Extract the (X, Y) coordinate from the center of the cell holding the provided text.  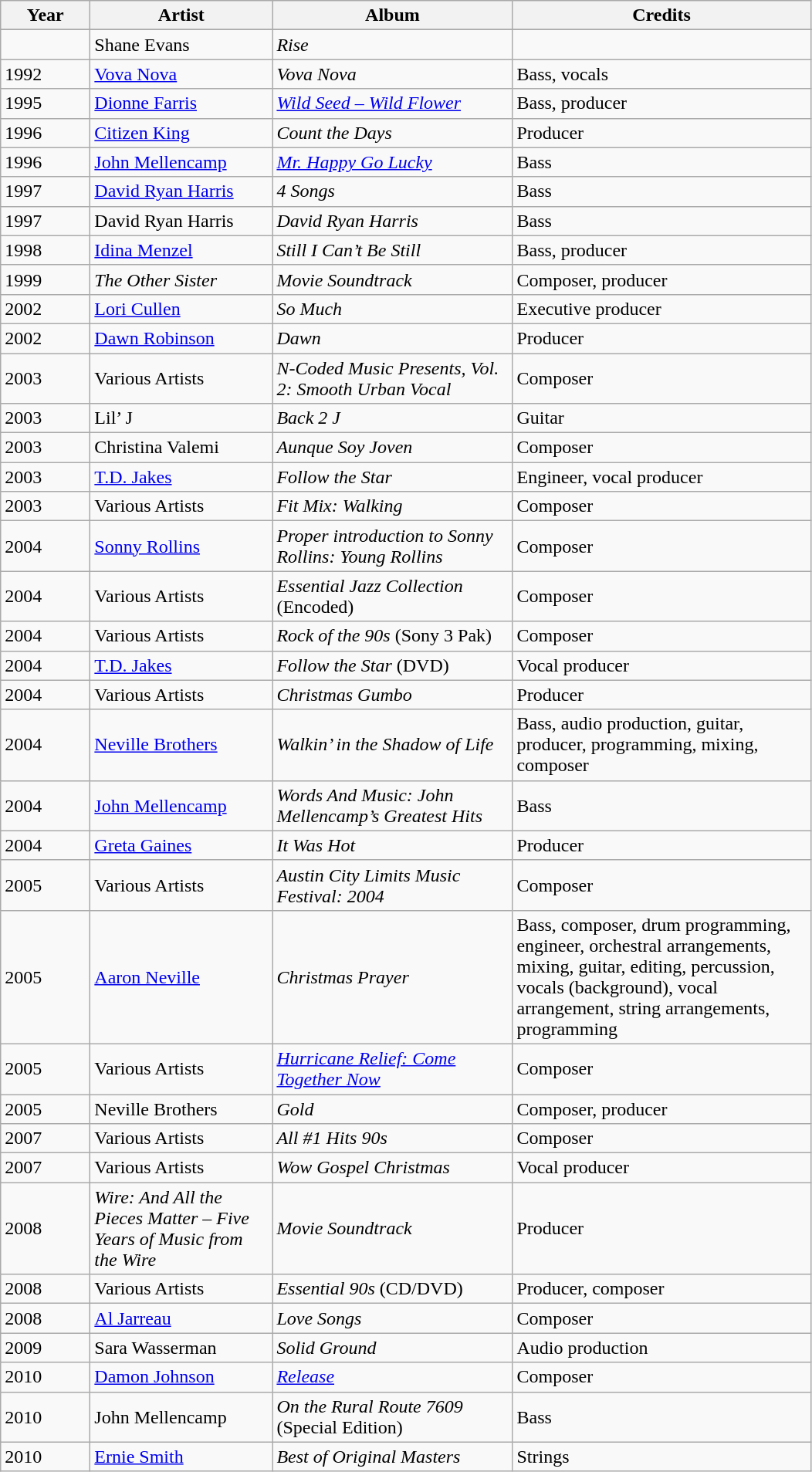
Year (46, 15)
Austin City Limits Music Festival: 2004 (392, 885)
Al Jarreau (181, 1318)
Lori Cullen (181, 309)
Idina Menzel (181, 250)
So Much (392, 309)
Bass, audio production, guitar, producer, programming, mixing, composer (661, 745)
Greta Gaines (181, 845)
1995 (46, 103)
Ernie Smith (181, 1457)
Release (392, 1377)
1992 (46, 74)
Follow the Star (392, 477)
All #1 Hits 90s (392, 1139)
Album (392, 15)
1998 (46, 250)
Hurricane Relief: Come Together Now (392, 1068)
Producer, composer (661, 1289)
N-Coded Music Presents, Vol. 2: Smooth Urban Vocal (392, 378)
Dionne Farris (181, 103)
Strings (661, 1457)
Sara Wasserman (181, 1348)
Guitar (661, 418)
Citizen King (181, 133)
Credits (661, 15)
Best of Original Masters (392, 1457)
Artist (181, 15)
The Other Sister (181, 279)
Engineer, vocal producer (661, 477)
Still I Can’t Be Still (392, 250)
Solid Ground (392, 1348)
Mr. Happy Go Lucky (392, 162)
Follow the Star (DVD) (392, 665)
Count the Days (392, 133)
Aaron Neville (181, 977)
Walkin’ in the Shadow of Life (392, 745)
Rock of the 90s (Sony 3 Pak) (392, 636)
2009 (46, 1348)
Sonny Rollins (181, 547)
Lil’ J (181, 418)
Executive producer (661, 309)
Wire: And All the Pieces Matter – Five Years of Music from the Wire (181, 1229)
Christina Valemi (181, 448)
Essential Jazz Collection (Encoded) (392, 596)
Damon Johnson (181, 1377)
Rise (392, 45)
Dawn Robinson (181, 338)
Wow Gospel Christmas (392, 1168)
Essential 90s (CD/DVD) (392, 1289)
Dawn (392, 338)
1999 (46, 279)
Words And Music: John Mellencamp’s Greatest Hits (392, 806)
Aunque Soy Joven (392, 448)
It Was Hot (392, 845)
On the Rural Route 7609 (Special Edition) (392, 1417)
Love Songs (392, 1318)
Shane Evans (181, 45)
Proper introduction to Sonny Rollins: Young Rollins (392, 547)
Gold (392, 1109)
Wild Seed – Wild Flower (392, 103)
Audio production (661, 1348)
Christmas Gumbo (392, 695)
Christmas Prayer (392, 977)
Fit Mix: Walking (392, 506)
Back 2 J (392, 418)
Bass, vocals (661, 74)
4 Songs (392, 191)
